Detect which cell encompasses the target text, then output its [X, Y] center coordinate. 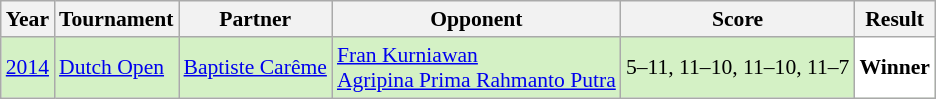
5–11, 11–10, 11–10, 11–7 [738, 68]
Result [894, 19]
Baptiste Carême [256, 68]
Fran Kurniawan Agripina Prima Rahmanto Putra [476, 68]
Partner [256, 19]
2014 [28, 68]
Score [738, 19]
Tournament [116, 19]
Dutch Open [116, 68]
Year [28, 19]
Winner [894, 68]
Opponent [476, 19]
